Find where the given text appears and provide that cell's center as [x, y] coordinate. 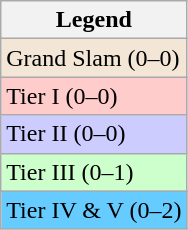
Tier I (0–0) [94, 96]
Tier IV & V (0–2) [94, 210]
Tier III (0–1) [94, 172]
Tier II (0–0) [94, 134]
Legend [94, 20]
Grand Slam (0–0) [94, 58]
